Detect which cell encompasses the target text, then output its [X, Y] center coordinate. 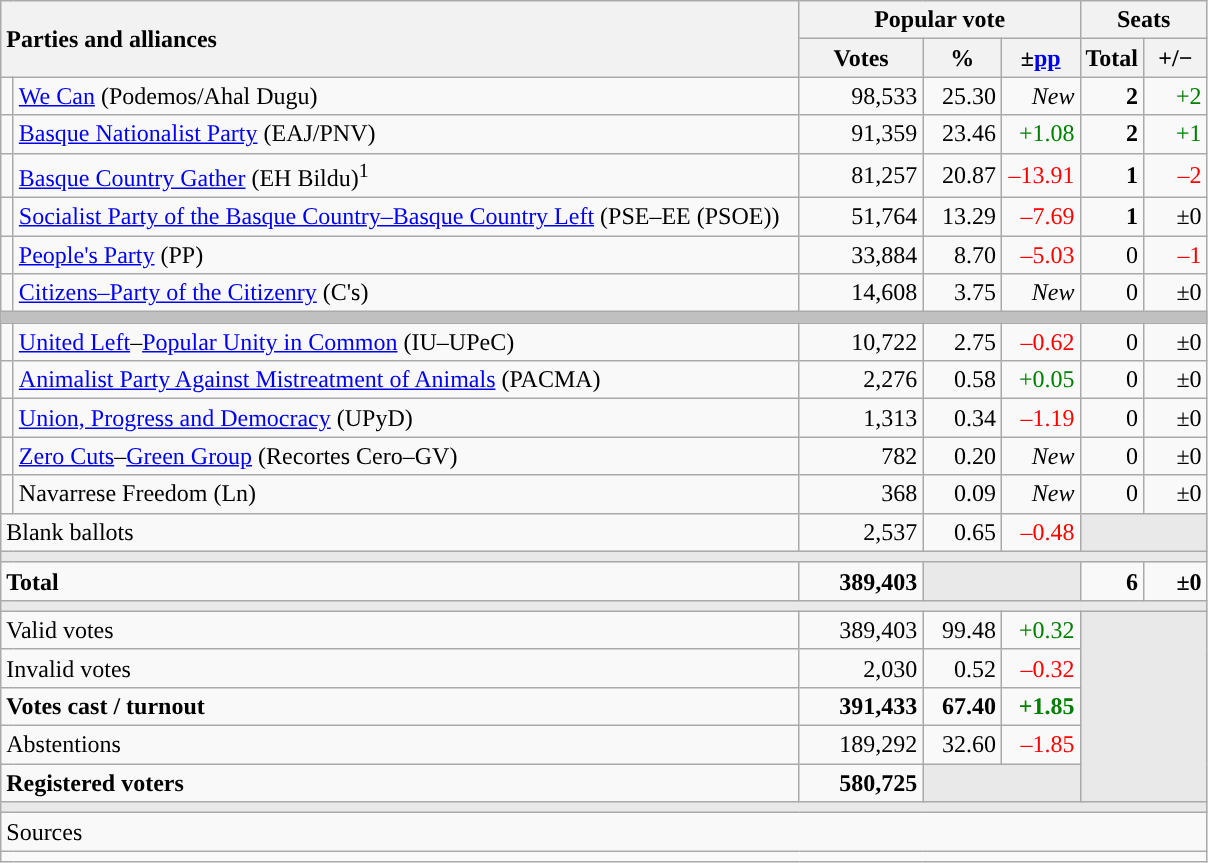
Valid votes [400, 630]
Animalist Party Against Mistreatment of Animals (PACMA) [406, 380]
Zero Cuts–Green Group (Recortes Cero–GV) [406, 456]
23.46 [962, 134]
0.58 [962, 380]
Socialist Party of the Basque Country–Basque Country Left (PSE–EE (PSOE)) [406, 217]
+1.08 [1040, 134]
6 [1112, 581]
189,292 [861, 745]
20.87 [962, 176]
Parties and alliances [400, 39]
51,764 [861, 217]
3.75 [962, 293]
Votes [861, 58]
–1 [1176, 255]
% [962, 58]
2,276 [861, 380]
13.29 [962, 217]
People's Party (PP) [406, 255]
98,533 [861, 96]
+/− [1176, 58]
–13.91 [1040, 176]
We Can (Podemos/Ahal Dugu) [406, 96]
+0.32 [1040, 630]
–2 [1176, 176]
Navarrese Freedom (Ln) [406, 494]
25.30 [962, 96]
10,722 [861, 342]
0.34 [962, 418]
Popular vote [940, 20]
391,433 [861, 706]
580,725 [861, 783]
Invalid votes [400, 668]
+1 [1176, 134]
368 [861, 494]
Blank ballots [400, 532]
Sources [604, 832]
91,359 [861, 134]
+0.05 [1040, 380]
8.70 [962, 255]
+2 [1176, 96]
14,608 [861, 293]
+1.85 [1040, 706]
0.52 [962, 668]
–1.19 [1040, 418]
2,537 [861, 532]
Registered voters [400, 783]
Basque Nationalist Party (EAJ/PNV) [406, 134]
Basque Country Gather (EH Bildu)1 [406, 176]
81,257 [861, 176]
1,313 [861, 418]
67.40 [962, 706]
–1.85 [1040, 745]
33,884 [861, 255]
0.09 [962, 494]
United Left–Popular Unity in Common (IU–UPeC) [406, 342]
99.48 [962, 630]
Citizens–Party of the Citizenry (C's) [406, 293]
±pp [1040, 58]
0.20 [962, 456]
Seats [1144, 20]
–7.69 [1040, 217]
–0.48 [1040, 532]
Union, Progress and Democracy (UPyD) [406, 418]
–0.62 [1040, 342]
–0.32 [1040, 668]
2.75 [962, 342]
32.60 [962, 745]
782 [861, 456]
0.65 [962, 532]
Abstentions [400, 745]
Votes cast / turnout [400, 706]
–5.03 [1040, 255]
2,030 [861, 668]
